Identify which cell holds the provided text, then report its [X, Y] central coordinate. 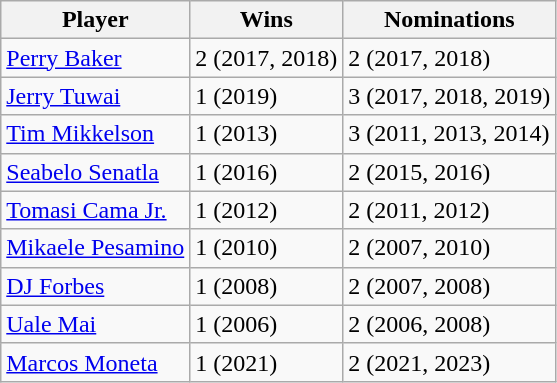
3 (2011, 2013, 2014) [450, 134]
1 (2006) [266, 324]
Tim Mikkelson [96, 134]
DJ Forbes [96, 286]
1 (2010) [266, 248]
2 (2015, 2016) [450, 172]
Seabelo Senatla [96, 172]
Uale Mai [96, 324]
2 (2007, 2010) [450, 248]
3 (2017, 2018, 2019) [450, 96]
2 (2011, 2012) [450, 210]
Perry Baker [96, 58]
1 (2021) [266, 362]
2 (2006, 2008) [450, 324]
1 (2013) [266, 134]
1 (2012) [266, 210]
1 (2016) [266, 172]
Jerry Tuwai [96, 96]
2 (2021, 2023) [450, 362]
Marcos Moneta [96, 362]
Nominations [450, 20]
1 (2008) [266, 286]
Wins [266, 20]
1 (2019) [266, 96]
Tomasi Cama Jr. [96, 210]
Player [96, 20]
2 (2007, 2008) [450, 286]
Mikaele Pesamino [96, 248]
